Identify which cell holds the provided text, then report its (x, y) central coordinate. 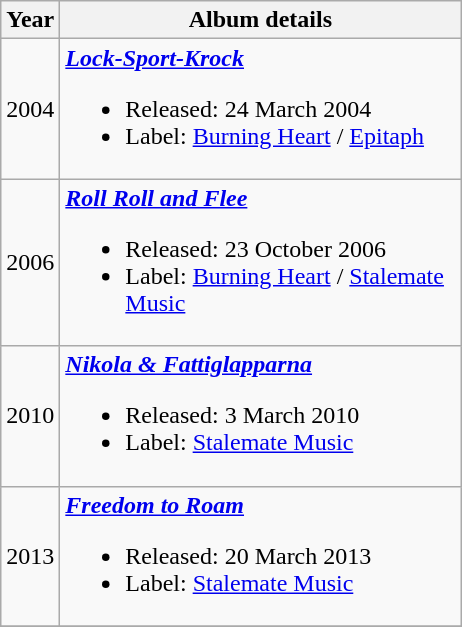
Lock-Sport-KrockReleased: 24 March 2004Label: Burning Heart / Epitaph (260, 109)
2013 (30, 556)
Nikola & FattiglapparnaReleased: 3 March 2010Label: Stalemate Music (260, 416)
2006 (30, 262)
Freedom to RoamReleased: 20 March 2013Label: Stalemate Music (260, 556)
2010 (30, 416)
Roll Roll and FleeReleased: 23 October 2006Label: Burning Heart / Stalemate Music (260, 262)
Album details (260, 20)
Year (30, 20)
2004 (30, 109)
